Capture the cell that displays the provided text and extract its (X, Y) central coordinate. 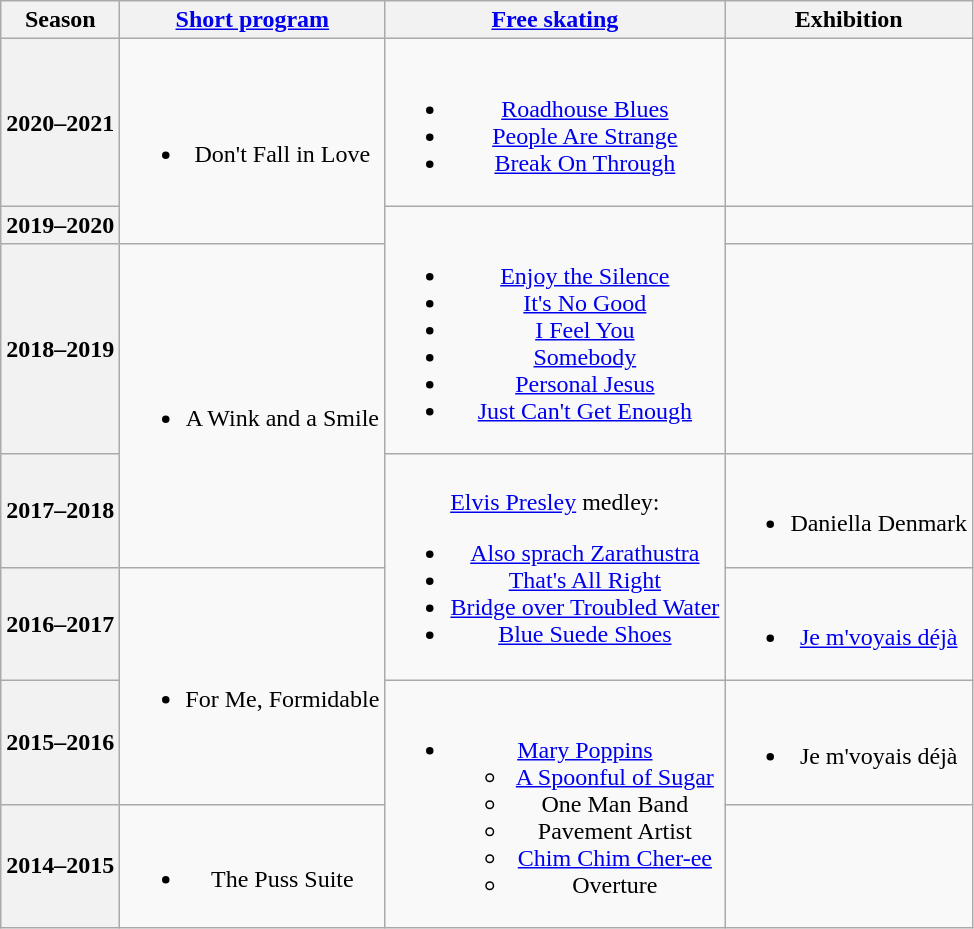
A Wink and a Smile (252, 406)
2014–2015 (60, 866)
2019–2020 (60, 225)
Season (60, 20)
2015–2016 (60, 742)
For Me, Formidable (252, 686)
Short program (252, 20)
2020–2021 (60, 122)
Elvis Presley medley:Also sprach Zarathustra That's All Right Bridge over Troubled Water Blue Suede Shoes (555, 567)
Don't Fall in Love (252, 142)
2017–2018 (60, 510)
Daniella Denmark (849, 510)
Roadhouse BluesPeople Are StrangeBreak On Through (555, 122)
2016–2017 (60, 624)
Mary Poppins A Spoonful of SugarOne Man BandPavement ArtistChim Chim Cher-eeOverture (555, 804)
Enjoy the SilenceIt's No GoodI Feel YouSomebodyPersonal JesusJust Can't Get Enough (555, 330)
The Puss Suite (252, 866)
2018–2019 (60, 349)
Free skating (555, 20)
Exhibition (849, 20)
